Return the [x, y] coordinate for the center point of the cell that contains the specified text.  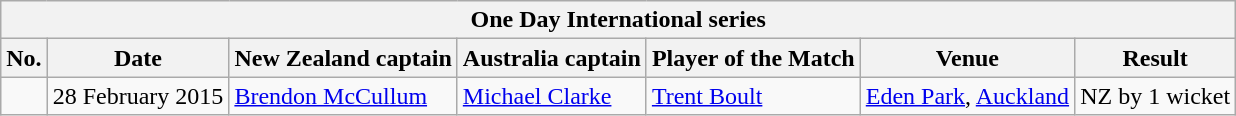
Date [138, 58]
Result [1156, 58]
Michael Clarke [552, 96]
Brendon McCullum [343, 96]
New Zealand captain [343, 58]
28 February 2015 [138, 96]
No. [24, 58]
Eden Park, Auckland [967, 96]
Australia captain [552, 58]
Player of the Match [753, 58]
One Day International series [618, 20]
Trent Boult [753, 96]
NZ by 1 wicket [1156, 96]
Venue [967, 58]
